Provide the (x, y) coordinate of the cell's center where the given text is located.  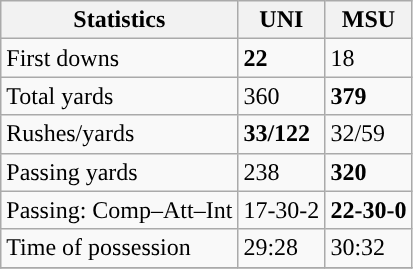
Statistics (120, 20)
30:32 (368, 248)
First downs (120, 58)
22 (282, 58)
32/59 (368, 134)
MSU (368, 20)
22-30-0 (368, 210)
29:28 (282, 248)
379 (368, 96)
Passing yards (120, 172)
UNI (282, 20)
Time of possession (120, 248)
320 (368, 172)
Passing: Comp–Att–Int (120, 210)
33/122 (282, 134)
17-30-2 (282, 210)
Total yards (120, 96)
360 (282, 96)
18 (368, 58)
Rushes/yards (120, 134)
238 (282, 172)
